Search for the cell housing the specified text and yield its (x, y) center coordinate. 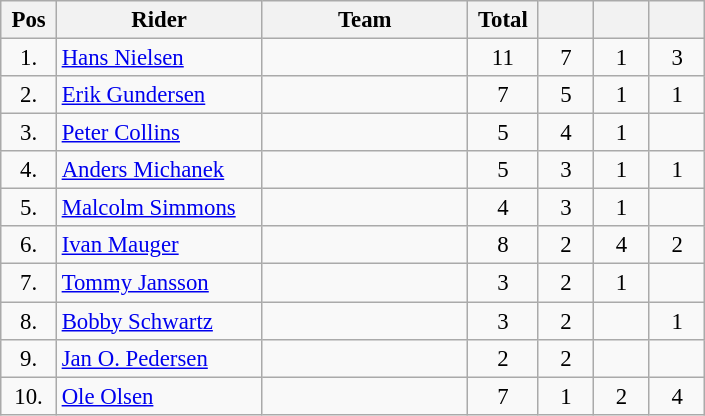
Peter Collins (159, 133)
Ole Olsen (159, 396)
8. (29, 321)
2. (29, 95)
3. (29, 133)
7. (29, 283)
Malcolm Simmons (159, 208)
11 (504, 58)
Ivan Mauger (159, 245)
5. (29, 208)
4. (29, 170)
Jan O. Pedersen (159, 358)
Total (504, 20)
10. (29, 396)
9. (29, 358)
Bobby Schwartz (159, 321)
8 (504, 245)
Tommy Jansson (159, 283)
Pos (29, 20)
Anders Michanek (159, 170)
Team (365, 20)
6. (29, 245)
1. (29, 58)
Rider (159, 20)
Erik Gundersen (159, 95)
Hans Nielsen (159, 58)
